Output the (X, Y) coordinate of the center of the cell containing the given text.  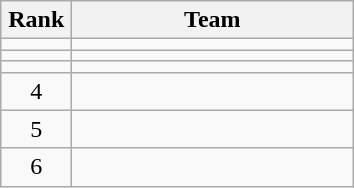
5 (36, 129)
6 (36, 167)
Rank (36, 20)
4 (36, 91)
Team (212, 20)
